Locate the cell with the specified text and output its [X, Y] center coordinate. 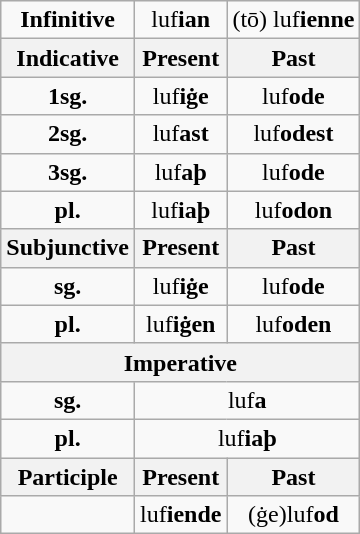
3sg. [68, 172]
lufodon [294, 210]
lufiġen [181, 324]
lufodest [294, 134]
lufoden [294, 324]
lufaþ [181, 172]
lufa [248, 400]
Infinitive [68, 20]
Indicative [68, 58]
(tō) lufienne [294, 20]
(ġe)lufod [294, 515]
Imperative [180, 362]
lufian [181, 20]
1sg. [68, 96]
Participle [68, 477]
lufiende [181, 515]
2sg. [68, 134]
Subjunctive [68, 248]
lufast [181, 134]
